Extract the [x, y] coordinate from the center of the cell holding the provided text.  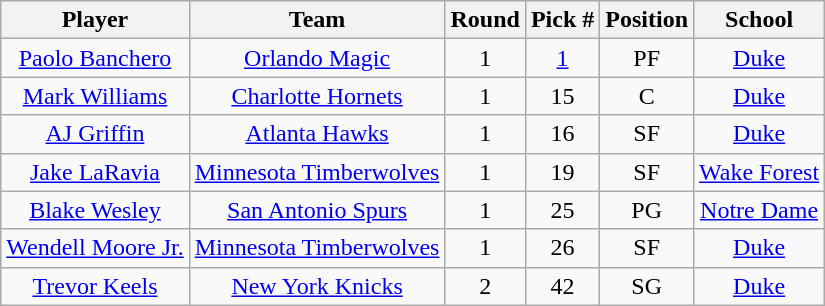
Orlando Magic [317, 58]
Charlotte Hornets [317, 96]
Wendell Moore Jr. [95, 248]
C [647, 96]
Trevor Keels [95, 286]
Blake Wesley [95, 210]
Player [95, 20]
Team [317, 20]
16 [562, 134]
Round [485, 20]
SG [647, 286]
19 [562, 172]
42 [562, 286]
Pick # [562, 20]
Mark Williams [95, 96]
15 [562, 96]
Jake LaRavia [95, 172]
Paolo Banchero [95, 58]
Notre Dame [760, 210]
PF [647, 58]
San Antonio Spurs [317, 210]
PG [647, 210]
AJ Griffin [95, 134]
Atlanta Hawks [317, 134]
25 [562, 210]
2 [485, 286]
Position [647, 20]
Wake Forest [760, 172]
26 [562, 248]
School [760, 20]
New York Knicks [317, 286]
